Find where the given text appears and provide that cell's center as (x, y) coordinate. 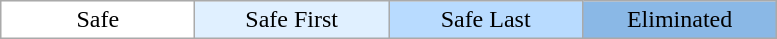
Safe First (292, 20)
Safe (98, 20)
Safe Last (486, 20)
Eliminated (680, 20)
